Determine the (x, y) coordinate at the center of the cell enclosing the given text.  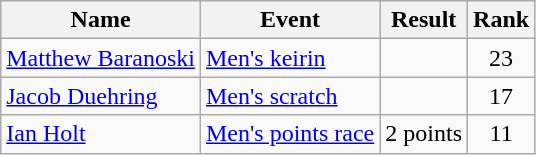
Men's scratch (290, 96)
Rank (502, 20)
Event (290, 20)
11 (502, 134)
Men's keirin (290, 58)
23 (502, 58)
Name (101, 20)
Men's points race (290, 134)
Matthew Baranoski (101, 58)
Result (424, 20)
2 points (424, 134)
Ian Holt (101, 134)
Jacob Duehring (101, 96)
17 (502, 96)
